Extract the (x, y) coordinate from the center of the cell holding the provided text.  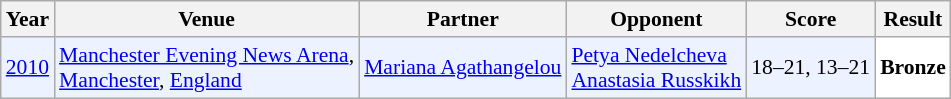
Manchester Evening News Arena,Manchester, England (206, 68)
Venue (206, 19)
18–21, 13–21 (810, 68)
Score (810, 19)
Year (28, 19)
Opponent (656, 19)
Mariana Agathangelou (462, 68)
Partner (462, 19)
2010 (28, 68)
Petya Nedelcheva Anastasia Russkikh (656, 68)
Bronze (913, 68)
Result (913, 19)
